Return the (x, y) coordinate for the center point of the cell that contains the specified text.  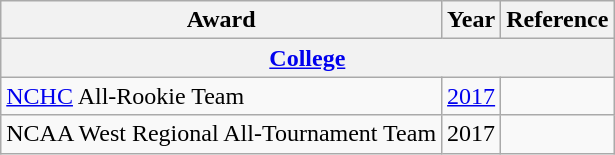
NCAA West Regional All-Tournament Team (222, 134)
NCHC All-Rookie Team (222, 96)
Reference (558, 20)
College (308, 58)
Year (472, 20)
Award (222, 20)
